From the cell containing the given text, extract its center point as (x, y) coordinate. 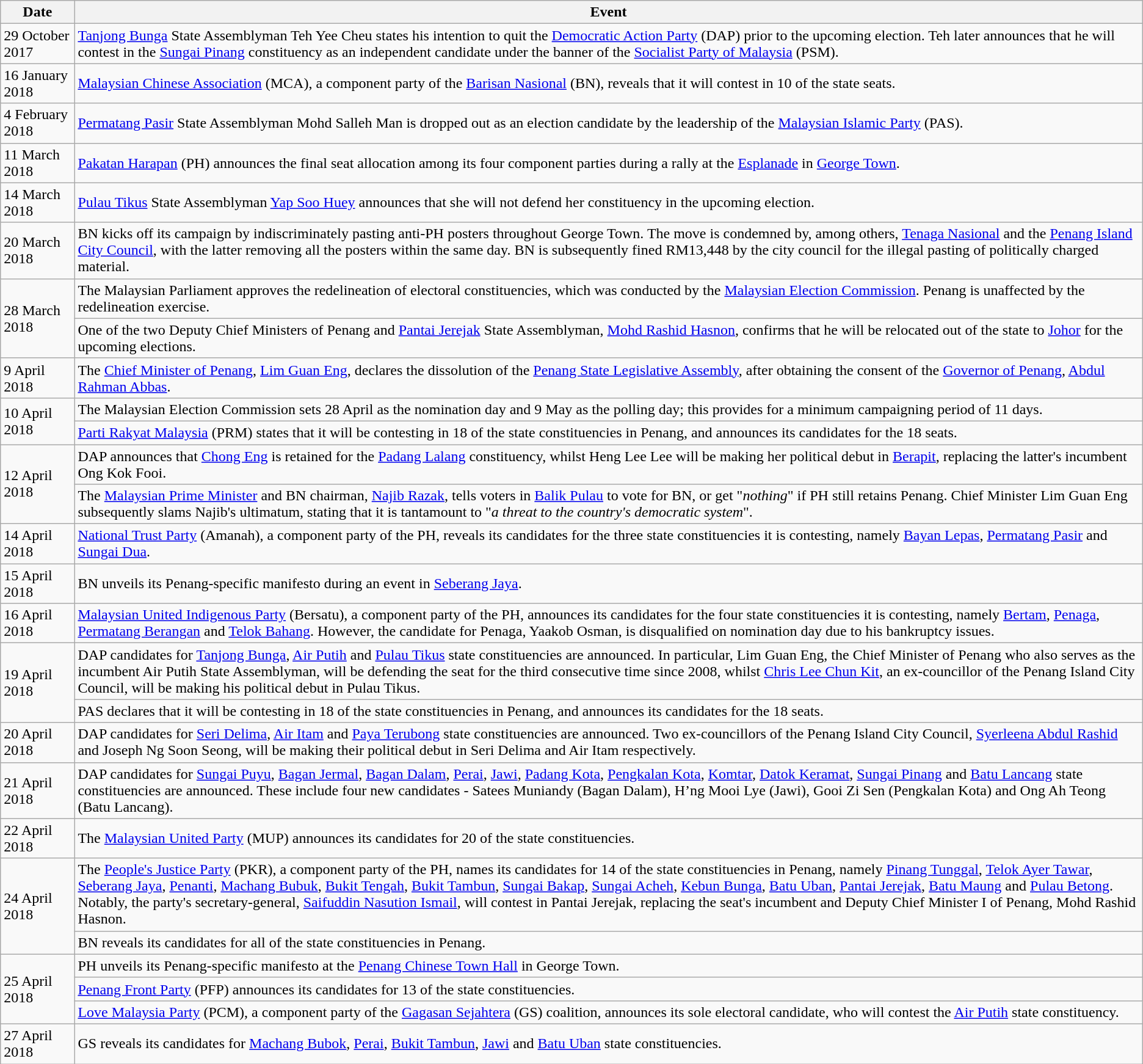
16 January 2018 (38, 83)
4 February 2018 (38, 123)
9 April 2018 (38, 377)
29 October 2017 (38, 44)
Permatang Pasir State Assemblyman Mohd Salleh Man is dropped out as an election candidate by the leadership of the Malaysian Islamic Party (PAS). (608, 123)
Pulau Tikus State Assemblyman Yap Soo Huey announces that she will not defend her constituency in the upcoming election. (608, 203)
10 April 2018 (38, 421)
PAS declares that it will be contesting in 18 of the state constituencies in Penang, and announces its candidates for the 18 seats. (608, 711)
20 April 2018 (38, 743)
14 April 2018 (38, 544)
22 April 2018 (38, 838)
20 March 2018 (38, 250)
16 April 2018 (38, 623)
Malaysian Chinese Association (MCA), a component party of the Barisan Nasional (BN), reveals that it will contest in 10 of the state seats. (608, 83)
27 April 2018 (38, 1043)
28 March 2018 (38, 318)
19 April 2018 (38, 683)
BN reveals its candidates for all of the state constituencies in Penang. (608, 942)
Date (38, 12)
Pakatan Harapan (PH) announces the final seat allocation among its four component parties during a rally at the Esplanade in George Town. (608, 162)
14 March 2018 (38, 203)
The Malaysian United Party (MUP) announces its candidates for 20 of the state constituencies. (608, 838)
12 April 2018 (38, 484)
BN unveils its Penang-specific manifesto during an event in Seberang Jaya. (608, 584)
24 April 2018 (38, 906)
Event (608, 12)
PH unveils its Penang-specific manifesto at the Penang Chinese Town Hall in George Town. (608, 966)
15 April 2018 (38, 584)
GS reveals its candidates for Machang Bubok, Perai, Bukit Tambun, Jawi and Batu Uban state constituencies. (608, 1043)
25 April 2018 (38, 989)
21 April 2018 (38, 790)
11 March 2018 (38, 162)
Penang Front Party (PFP) announces its candidates for 13 of the state constituencies. (608, 989)
